From the cell containing the given text, extract its center point as (x, y) coordinate. 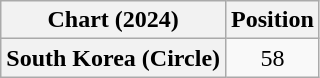
South Korea (Circle) (114, 58)
Chart (2024) (114, 20)
58 (273, 58)
Position (273, 20)
